Provide the [X, Y] coordinate of the cell's center where the given text is located.  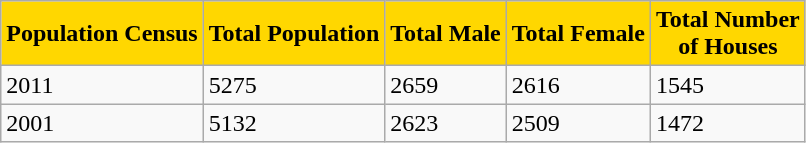
2509 [578, 123]
Total Number of Houses [728, 34]
2659 [446, 85]
2011 [102, 85]
1472 [728, 123]
2623 [446, 123]
1545 [728, 85]
Total Male [446, 34]
2616 [578, 85]
Population Census [102, 34]
2001 [102, 123]
Total Female [578, 34]
Total Population [294, 34]
5132 [294, 123]
5275 [294, 85]
